Extract the [x, y] coordinate from the center of the cell holding the provided text.  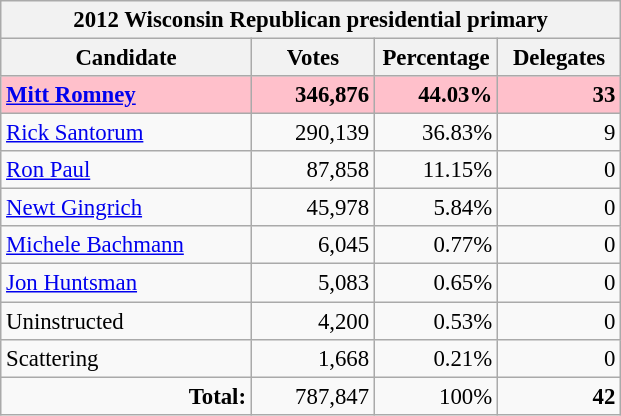
9 [560, 133]
Newt Gingrich [126, 208]
346,876 [312, 95]
0.77% [436, 245]
Votes [312, 58]
11.15% [436, 170]
Candidate [126, 58]
Ron Paul [126, 170]
Rick Santorum [126, 133]
44.03% [436, 95]
Michele Bachmann [126, 245]
Delegates [560, 58]
0.53% [436, 321]
5,083 [312, 283]
5.84% [436, 208]
787,847 [312, 396]
Jon Huntsman [126, 283]
4,200 [312, 321]
87,858 [312, 170]
100% [436, 396]
Mitt Romney [126, 95]
42 [560, 396]
Total: [126, 396]
1,668 [312, 358]
0.21% [436, 358]
36.83% [436, 133]
33 [560, 95]
Scattering [126, 358]
45,978 [312, 208]
6,045 [312, 245]
290,139 [312, 133]
Percentage [436, 58]
Uninstructed [126, 321]
0.65% [436, 283]
2012 Wisconsin Republican presidential primary [311, 20]
